Determine the [x, y] coordinate at the center of the cell enclosing the given text.  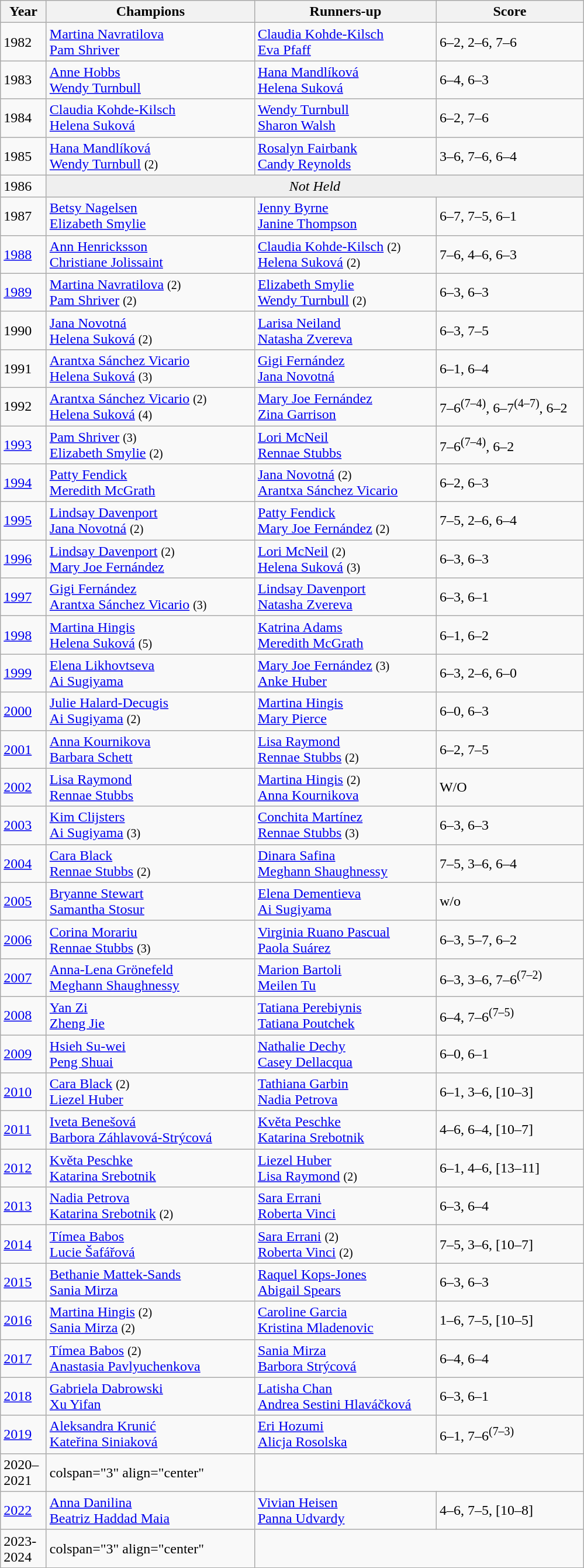
1983 [23, 80]
Conchita Martínez Rennae Stubbs (3) [345, 825]
Julie Halard-Decugis Ai Sugiyama (2) [150, 711]
Arantxa Sánchez Vicario (2) Helena Suková (4) [150, 406]
Patty Fendick Mary Joe Fernández (2) [345, 521]
Yan Zi Zheng Jie [150, 1016]
6–2, 7–5 [510, 749]
4–6, 6–4, [10–7] [510, 1130]
1986 [23, 186]
Tímea Babos Lucie Šafářová [150, 1244]
2001 [23, 749]
6–3, 3–6, 7–6(7–2) [510, 977]
2010 [23, 1092]
Martina Navratilova Pam Shriver [150, 42]
7–6(7–4), 6–2 [510, 445]
Arantxa Sánchez Vicario Helena Suková (3) [150, 369]
Martina Hingis (2) Anna Kournikova [345, 788]
2003 [23, 825]
Tímea Babos (2) Anastasia Pavlyuchenkova [150, 1359]
2023-2024 [23, 1548]
Sara Errani Roberta Vinci [345, 1206]
Caroline Garcia Kristina Mladenovic [345, 1320]
Hana Mandlíková Helena Suková [345, 80]
7–6(7–4), 6–7(4–7), 6–2 [510, 406]
1988 [23, 254]
3–6, 7–6, 6–4 [510, 156]
Iveta Benešová Barbora Záhlavová-Strýcová [150, 1130]
Gigi Fernández Arantxa Sánchez Vicario (3) [150, 597]
2000 [23, 711]
w/o [510, 901]
6–3, 2–6, 6–0 [510, 673]
Marion Bartoli Meilen Tu [345, 977]
Jenny Byrne Janine Thompson [345, 216]
6–2, 2–6, 7–6 [510, 42]
Katrina Adams Meredith McGrath [345, 635]
6–4, 6–4 [510, 1359]
Lindsay Davenport Jana Novotná (2) [150, 521]
7–5, 2–6, 6–4 [510, 521]
7–5, 3–6, 6–4 [510, 864]
2008 [23, 1016]
Cara Black (2) Liezel Huber [150, 1092]
Dinara Safina Meghann Shaughnessy [345, 864]
Martina Hingis (2) Sania Mirza (2) [150, 1320]
2004 [23, 864]
Pam Shriver (3) Elizabeth Smylie (2) [150, 445]
Lori McNeil Rennae Stubbs [345, 445]
1992 [23, 406]
Elena Dementieva Ai Sugiyama [345, 901]
Corina Morariu Rennae Stubbs (3) [150, 940]
Tatiana Perebiynis Tatiana Poutchek [345, 1016]
6–4, 7–6(7–5) [510, 1016]
Rosalyn Fairbank Candy Reynolds [345, 156]
2011 [23, 1130]
Champions [150, 12]
2007 [23, 977]
1995 [23, 521]
Elena Likhovtseva Ai Sugiyama [150, 673]
6–7, 7–5, 6–1 [510, 216]
1985 [23, 156]
Score [510, 12]
6–1, 7–6(7–3) [510, 1435]
1–6, 7–5, [10–5] [510, 1320]
1998 [23, 635]
4–6, 7–5, [10–8] [510, 1511]
Betsy Nagelsen Elizabeth Smylie [150, 216]
2009 [23, 1053]
Anna Kournikova Barbara Schett [150, 749]
Lisa Raymond Rennae Stubbs [150, 788]
W/O [510, 788]
2016 [23, 1320]
Claudia Kohde-Kilsch Eva Pfaff [345, 42]
6–1, 6–4 [510, 369]
Larisa Neiland Natasha Zvereva [345, 330]
1989 [23, 293]
Liezel Huber Lisa Raymond (2) [345, 1168]
6–2, 7–6 [510, 118]
Sara Errani (2) Roberta Vinci (2) [345, 1244]
Raquel Kops-Jones Abigail Spears [345, 1282]
Nathalie Dechy Casey Dellacqua [345, 1053]
1987 [23, 216]
Claudia Kohde-Kilsch (2) Helena Suková (2) [345, 254]
Lori McNeil (2) Helena Suková (3) [345, 559]
1994 [23, 483]
6–1, 4–6, [13–11] [510, 1168]
Claudia Kohde-Kilsch Helena Suková [150, 118]
1993 [23, 445]
Bethanie Mattek-Sands Sania Mirza [150, 1282]
Eri Hozumi Alicja Rosolska [345, 1435]
Bryanne Stewart Samantha Stosur [150, 901]
2022 [23, 1511]
1991 [23, 369]
Lindsay Davenport (2) Mary Joe Fernández [150, 559]
Aleksandra Krunić Kateřina Siniaková [150, 1435]
Nadia Petrova Katarina Srebotnik (2) [150, 1206]
2018 [23, 1396]
Runners-up [345, 12]
Mary Joe Fernández Zina Garrison [345, 406]
1982 [23, 42]
Virginia Ruano Pascual Paola Suárez [345, 940]
Year [23, 12]
Martina Hingis Helena Suková (5) [150, 635]
6–3, 7–5 [510, 330]
2014 [23, 1244]
7–6, 4–6, 6–3 [510, 254]
Martina Navratilova (2) Pam Shriver (2) [150, 293]
6–0, 6–1 [510, 1053]
Lindsay Davenport Natasha Zvereva [345, 597]
Wendy Turnbull Sharon Walsh [345, 118]
Elizabeth Smylie Wendy Turnbull (2) [345, 293]
2002 [23, 788]
1996 [23, 559]
Tathiana Garbin Nadia Petrova [345, 1092]
6–2, 6–3 [510, 483]
Vivian Heisen Panna Udvardy [345, 1511]
Jana Novotná (2) Arantxa Sánchez Vicario [345, 483]
1984 [23, 118]
Mary Joe Fernández (3) Anke Huber [345, 673]
6–3, 6–4 [510, 1206]
Martina Hingis Mary Pierce [345, 711]
2006 [23, 940]
Jana Novotná Helena Suková (2) [150, 330]
Cara Black Rennae Stubbs (2) [150, 864]
1997 [23, 597]
Gabriela Dabrowski Xu Yifan [150, 1396]
Sania Mirza Barbora Strýcová [345, 1359]
Anne Hobbs Wendy Turnbull [150, 80]
Kim Clijsters Ai Sugiyama (3) [150, 825]
Patty Fendick Meredith McGrath [150, 483]
Not Held [315, 186]
Ann Henricksson Christiane Jolissaint [150, 254]
1990 [23, 330]
Anna Danilina Beatriz Haddad Maia [150, 1511]
Anna-Lena Grönefeld Meghann Shaughnessy [150, 977]
6–3, 5–7, 6–2 [510, 940]
7–5, 3–6, [10–7] [510, 1244]
2005 [23, 901]
6–1, 3–6, [10–3] [510, 1092]
6–1, 6–2 [510, 635]
Lisa Raymond Rennae Stubbs (2) [345, 749]
2012 [23, 1168]
2013 [23, 1206]
Hana Mandlíková Wendy Turnbull (2) [150, 156]
Latisha Chan Andrea Sestini Hlaváčková [345, 1396]
6–0, 6–3 [510, 711]
1999 [23, 673]
2019 [23, 1435]
2020–2021 [23, 1472]
Hsieh Su-wei Peng Shuai [150, 1053]
6–4, 6–3 [510, 80]
2017 [23, 1359]
Gigi Fernández Jana Novotná [345, 369]
2015 [23, 1282]
